Detect which cell encompasses the target text, then output its [x, y] center coordinate. 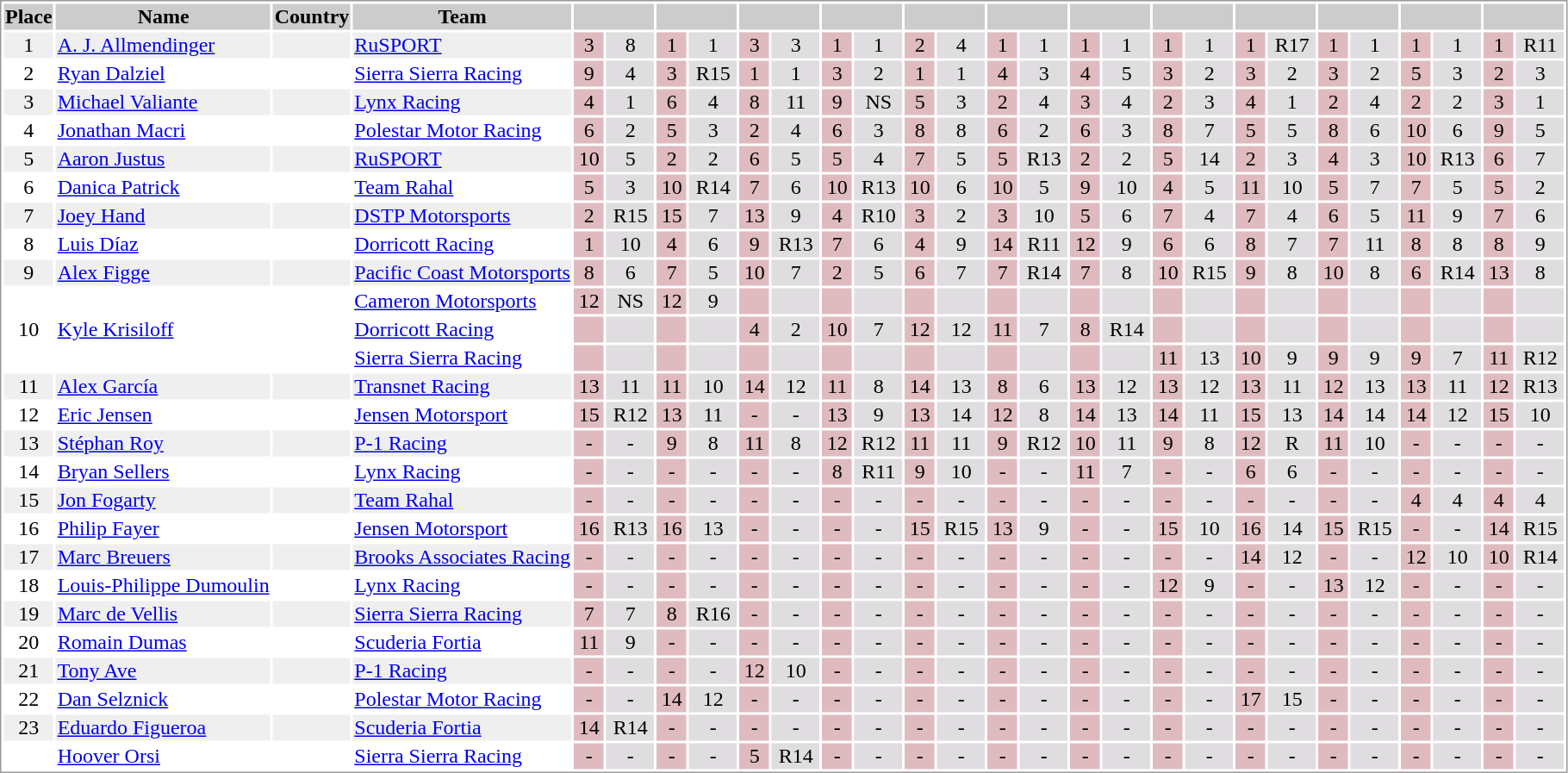
Eduardo Figueroa [164, 728]
Team [463, 16]
Pacific Coast Motorsports [463, 273]
R16 [713, 614]
R17 [1292, 46]
Louis-Philippe Dumoulin [164, 585]
A. J. Allmendinger [164, 46]
Kyle Krisiloff [164, 329]
Marc Breuers [164, 558]
Jon Fogarty [164, 501]
Hoover Orsi [164, 756]
Place [28, 16]
Joey Hand [164, 216]
Brooks Associates Racing [463, 558]
23 [28, 728]
Danica Patrick [164, 187]
Transnet Racing [463, 387]
19 [28, 614]
Michael Valiante [164, 103]
Eric Jensen [164, 415]
Philip Fayer [164, 528]
Country [312, 16]
Cameron Motorsports [463, 301]
Stéphan Roy [164, 444]
20 [28, 642]
Jonathan Macri [164, 130]
R10 [879, 216]
Marc de Vellis [164, 614]
Dan Selznick [164, 699]
Tony Ave [164, 671]
Bryan Sellers [164, 471]
Romain Dumas [164, 642]
18 [28, 585]
Alex García [164, 387]
Alex Figge [164, 273]
Name [164, 16]
Ryan Dalziel [164, 73]
DSTP Motorsports [463, 216]
Luis Díaz [164, 244]
Aaron Justus [164, 159]
21 [28, 671]
22 [28, 699]
R [1292, 444]
